Find where the given text appears and provide that cell's center as [x, y] coordinate. 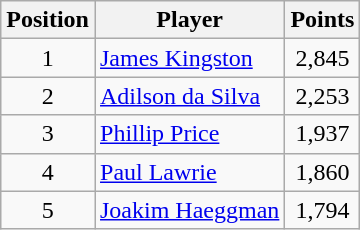
Paul Lawrie [189, 172]
1,860 [322, 172]
2,253 [322, 96]
Phillip Price [189, 134]
James Kingston [189, 58]
Position [48, 20]
2,845 [322, 58]
Points [322, 20]
Joakim Haeggman [189, 210]
5 [48, 210]
Player [189, 20]
1,937 [322, 134]
1,794 [322, 210]
3 [48, 134]
4 [48, 172]
2 [48, 96]
1 [48, 58]
Adilson da Silva [189, 96]
